Capture the cell that displays the provided text and extract its (x, y) central coordinate. 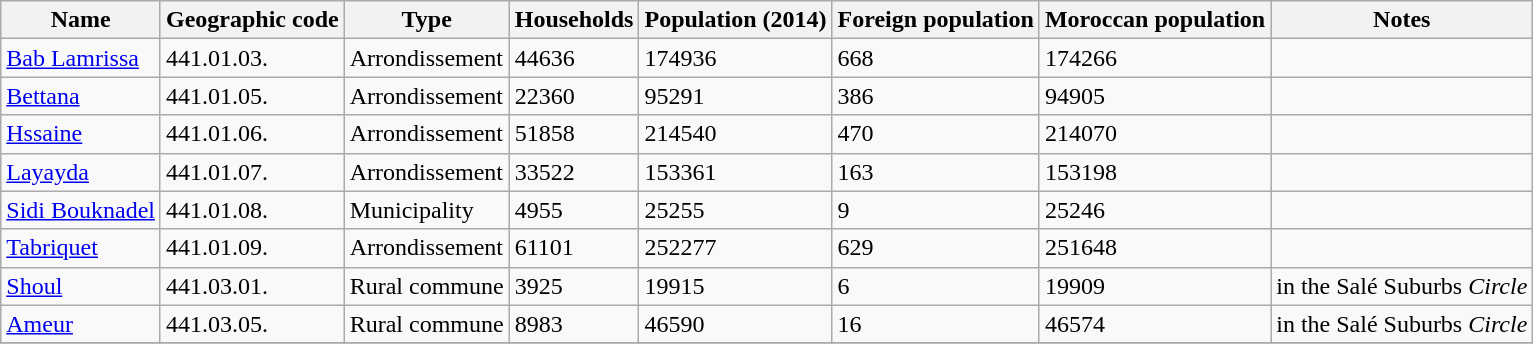
441.01.07. (252, 172)
Households (574, 20)
19915 (736, 286)
46574 (1154, 324)
Hssaine (81, 134)
252277 (736, 248)
386 (936, 96)
441.03.05. (252, 324)
Population (2014) (736, 20)
95291 (736, 96)
61101 (574, 248)
441.01.03. (252, 58)
19909 (1154, 286)
46590 (736, 324)
214070 (1154, 134)
Foreign population (936, 20)
Bab Lamrissa (81, 58)
33522 (574, 172)
Shoul (81, 286)
153361 (736, 172)
Municipality (426, 210)
668 (936, 58)
214540 (736, 134)
174266 (1154, 58)
8983 (574, 324)
470 (936, 134)
16 (936, 324)
163 (936, 172)
441.01.09. (252, 248)
Type (426, 20)
Sidi Bouknadel (81, 210)
6 (936, 286)
94905 (1154, 96)
251648 (1154, 248)
Tabriquet (81, 248)
51858 (574, 134)
441.01.05. (252, 96)
4955 (574, 210)
441.01.08. (252, 210)
174936 (736, 58)
Layayda (81, 172)
629 (936, 248)
Geographic code (252, 20)
9 (936, 210)
Name (81, 20)
Moroccan population (1154, 20)
Bettana (81, 96)
3925 (574, 286)
153198 (1154, 172)
441.03.01. (252, 286)
25246 (1154, 210)
441.01.06. (252, 134)
44636 (574, 58)
25255 (736, 210)
Notes (1402, 20)
22360 (574, 96)
Ameur (81, 324)
